Return (X, Y) of the center of cell containing provided text 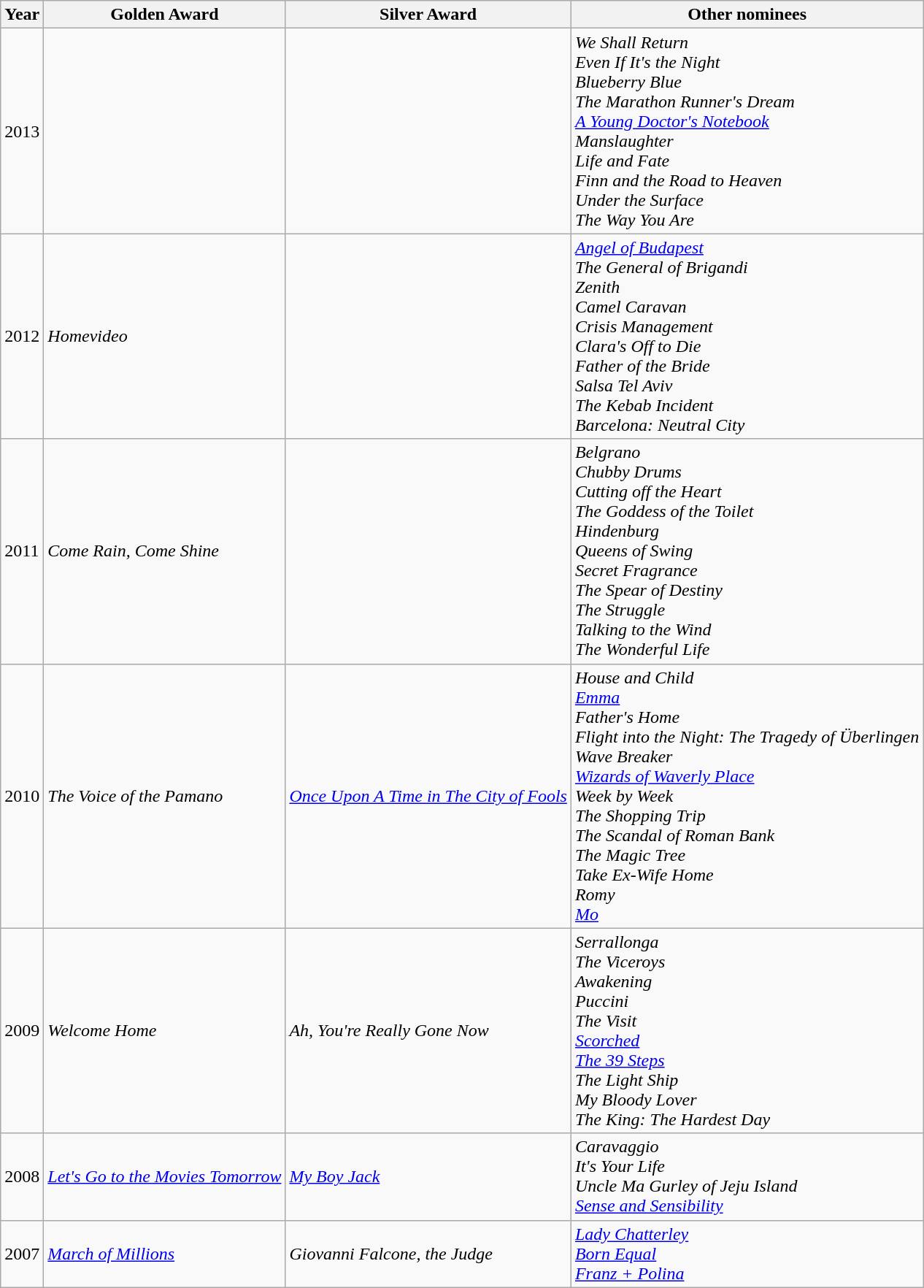
2011 (22, 551)
Other nominees (747, 15)
Come Rain, Come Shine (165, 551)
2012 (22, 336)
Ah, You're Really Gone Now (428, 1031)
Homevideo (165, 336)
March of Millions (165, 1254)
Let's Go to the Movies Tomorrow (165, 1177)
2007 (22, 1254)
Once Upon A Time in The City of Fools (428, 796)
Giovanni Falcone, the Judge (428, 1254)
2009 (22, 1031)
2008 (22, 1177)
Golden Award (165, 15)
Welcome Home (165, 1031)
My Boy Jack (428, 1177)
Lady Chatterley Born Equal Franz + Polina (747, 1254)
Year (22, 15)
Silver Award (428, 15)
Caravaggio It's Your Life Uncle Ma Gurley of Jeju Island Sense and Sensibility (747, 1177)
2010 (22, 796)
The Voice of the Pamano (165, 796)
2013 (22, 131)
Serrallonga The Viceroys Awakening Puccini The Visit Scorched The 39 Steps The Light Ship My Bloody Lover The King: The Hardest Day (747, 1031)
